Pinpoint the cell where the given text exists, returning its [x, y] midpoint coordinate. 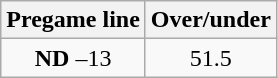
Pregame line [74, 20]
51.5 [210, 58]
Over/under [210, 20]
ND –13 [74, 58]
